Return (X, Y) of the center of cell containing provided text 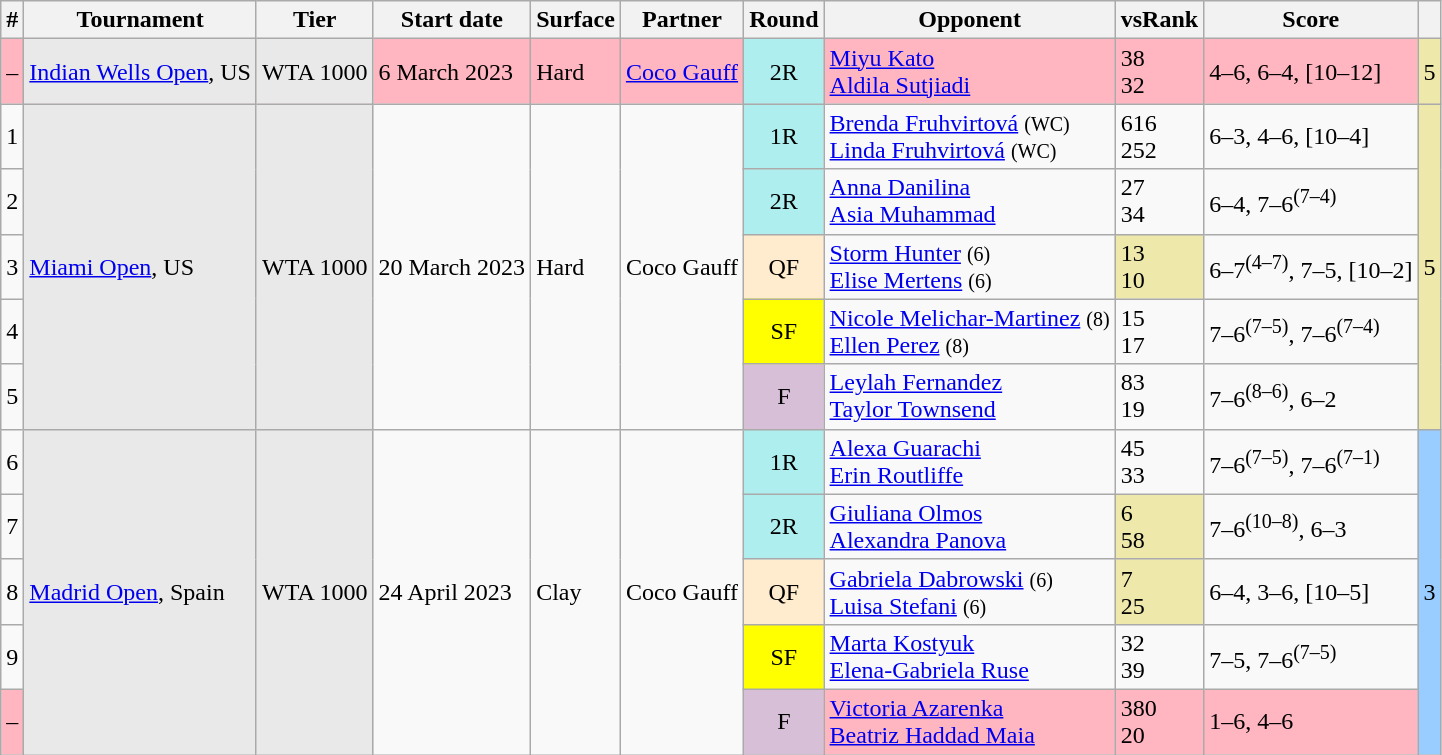
Leylah Fernandez Taylor Townsend (970, 396)
83 19 (1159, 396)
7 (12, 526)
616 252 (1159, 136)
6–3, 4–6, [10–4] (1311, 136)
8 (12, 592)
Victoria Azarenka Beatriz Haddad Maia (970, 722)
6–4, 3–6, [10–5] (1311, 592)
Madrid Open, Spain (140, 592)
6 March 2023 (452, 72)
20 March 2023 (452, 266)
7 25 (1159, 592)
Nicole Melichar-Martinez (8) Ellen Perez (8) (970, 332)
9 (12, 656)
13 10 (1159, 266)
38 32 (1159, 72)
Miami Open, US (140, 266)
6–7(4–7), 7–5, [10–2] (1311, 266)
6 (12, 462)
Giuliana Olmos Alexandra Panova (970, 526)
1–6, 4–6 (1311, 722)
Storm Hunter (6) Elise Mertens (6) (970, 266)
# (12, 20)
Score (1311, 20)
6 58 (1159, 526)
7–6(10–8), 6–3 (1311, 526)
Miyu Kato Aldila Sutjiadi (970, 72)
Tier (314, 20)
6–4, 7–6(7–4) (1311, 202)
Start date (452, 20)
7–6(7–5), 7–6(7–4) (1311, 332)
1 (12, 136)
Indian Wells Open, US (140, 72)
7–6(7–5), 7–6(7–1) (1311, 462)
7–5, 7–6(7–5) (1311, 656)
45 33 (1159, 462)
Partner (682, 20)
Clay (576, 592)
15 17 (1159, 332)
4 (12, 332)
2 (12, 202)
32 39 (1159, 656)
vsRank (1159, 20)
Anna Danilina Asia Muhammad (970, 202)
380 20 (1159, 722)
Surface (576, 20)
4–6, 6–4, [10–12] (1311, 72)
24 April 2023 (452, 592)
Tournament (140, 20)
Opponent (970, 20)
Alexa Guarachi Erin Routliffe (970, 462)
7–6(8–6), 6–2 (1311, 396)
27 34 (1159, 202)
Marta Kostyuk Elena-Gabriela Ruse (970, 656)
Round (784, 20)
Gabriela Dabrowski (6) Luisa Stefani (6) (970, 592)
Brenda Fruhvirtová (WC) Linda Fruhvirtová (WC) (970, 136)
